For the text-containing cell, return its midpoint in [X, Y] coordinate format. 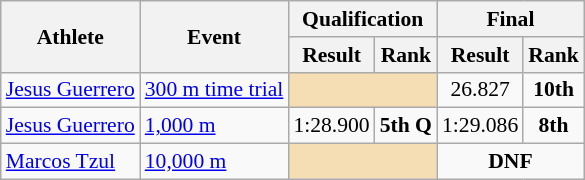
300 m time trial [214, 90]
26.827 [480, 90]
Event [214, 36]
Marcos Tzul [70, 162]
10th [554, 90]
Athlete [70, 36]
1:28.900 [331, 126]
1,000 m [214, 126]
8th [554, 126]
Qualification [362, 19]
5th Q [406, 126]
DNF [510, 162]
1:29.086 [480, 126]
10,000 m [214, 162]
Final [510, 19]
